For the text-containing cell, return its midpoint in [X, Y] coordinate format. 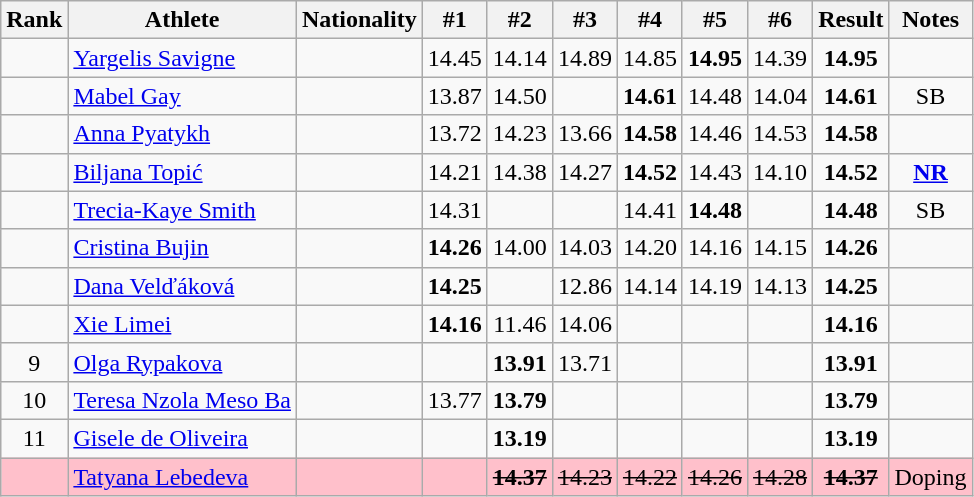
Xie Limei [182, 324]
14.41 [650, 210]
14.27 [584, 172]
11 [34, 438]
14.06 [584, 324]
14.04 [780, 96]
14.10 [780, 172]
14.03 [584, 248]
14.28 [780, 477]
13.77 [454, 400]
13.72 [454, 134]
Tatyana Lebedeva [182, 477]
14.31 [454, 210]
14.15 [780, 248]
#5 [714, 20]
Cristina Bujin [182, 248]
#6 [780, 20]
Result [851, 20]
Nationality [359, 20]
14.00 [520, 248]
14.21 [454, 172]
14.50 [520, 96]
14.20 [650, 248]
14.19 [714, 286]
NR [930, 172]
#1 [454, 20]
Doping [930, 477]
13.87 [454, 96]
13.71 [584, 362]
Trecia-Kaye Smith [182, 210]
14.45 [454, 58]
Yargelis Savigne [182, 58]
11.46 [520, 324]
Gisele de Oliveira [182, 438]
14.22 [650, 477]
14.89 [584, 58]
Dana Velďáková [182, 286]
#2 [520, 20]
14.85 [650, 58]
Athlete [182, 20]
14.43 [714, 172]
14.46 [714, 134]
14.13 [780, 286]
14.38 [520, 172]
13.66 [584, 134]
#3 [584, 20]
Biljana Topić [182, 172]
9 [34, 362]
Rank [34, 20]
Anna Pyatykh [182, 134]
Teresa Nzola Meso Ba [182, 400]
14.39 [780, 58]
12.86 [584, 286]
#4 [650, 20]
Mabel Gay [182, 96]
Olga Rypakova [182, 362]
14.53 [780, 134]
10 [34, 400]
Notes [930, 20]
